Locate the cell with the specified text and output its [x, y] center coordinate. 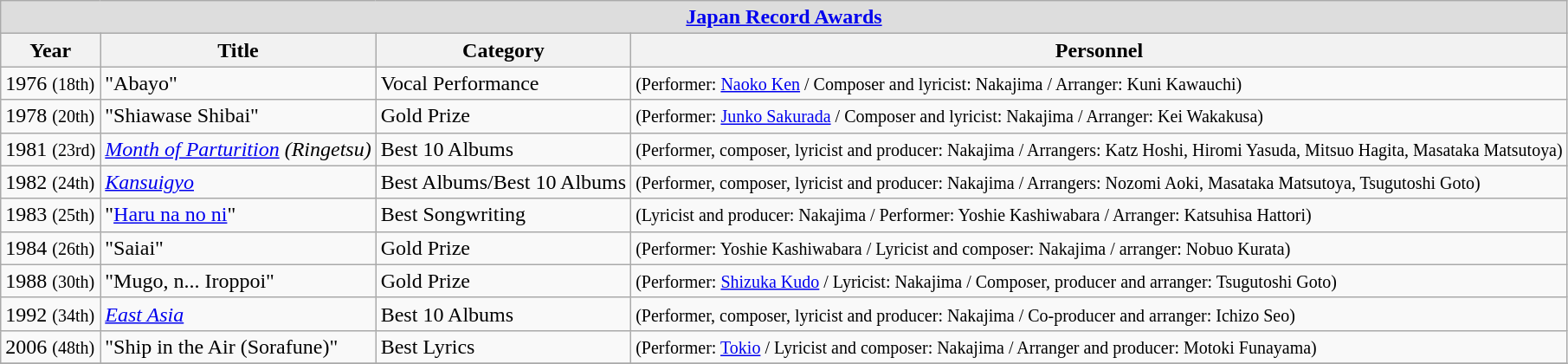
Best Albums/Best 10 Albums [503, 182]
2006 (48th) [50, 347]
1978 (20th) [50, 116]
1981 (23rd) [50, 149]
"Saiai" [238, 248]
East Asia [238, 314]
"Ship in the Air (Sorafune)" [238, 347]
Best Songwriting [503, 215]
(Performer: Yoshie Kashiwabara / Lyricist and composer: Nakajima / arranger: Nobuo Kurata) [1100, 248]
Best Lyrics [503, 347]
1983 (25th) [50, 215]
(Performer: Shizuka Kudo / Lyricist: Nakajima / Composer, producer and arranger: Tsugutoshi Goto) [1100, 281]
(Performer, composer, lyricist and producer: Nakajima / Arrangers: Katz Hoshi, Hiromi Yasuda, Mitsuo Hagita, Masataka Matsutoya) [1100, 149]
"Mugo, n... Iroppoi" [238, 281]
(Performer, composer, lyricist and producer: Nakajima / Co-producer and arranger: Ichizo Seo) [1100, 314]
Kansuigyo [238, 182]
"Shiawase Shibai" [238, 116]
(Performer: Tokio / Lyricist and composer: Nakajima / Arranger and producer: Motoki Funayama) [1100, 347]
Category [503, 50]
(Performer: Naoko Ken / Composer and lyricist: Nakajima / Arranger: Kuni Kawauchi) [1100, 83]
"Abayo" [238, 83]
(Performer: Junko Sakurada / Composer and lyricist: Nakajima / Arranger: Kei Wakakusa) [1100, 116]
Personnel [1100, 50]
(Performer, composer, lyricist and producer: Nakajima / Arrangers: Nozomi Aoki, Masataka Matsutoya, Tsugutoshi Goto) [1100, 182]
1992 (34th) [50, 314]
(Lyricist and producer: Nakajima / Performer: Yoshie Kashiwabara / Arranger: Katsuhisa Hattori) [1100, 215]
1984 (26th) [50, 248]
Year [50, 50]
1976 (18th) [50, 83]
1988 (30th) [50, 281]
1982 (24th) [50, 182]
Title [238, 50]
Japan Record Awards [784, 17]
Month of Parturition (Ringetsu) [238, 149]
Vocal Performance [503, 83]
"Haru na no ni" [238, 215]
